Determine the (X, Y) coordinate at the center of the cell enclosing the given text.  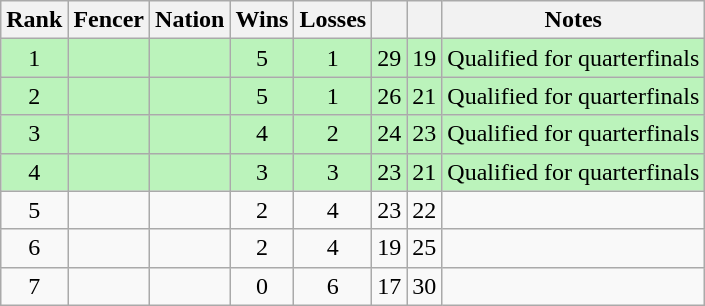
30 (424, 286)
7 (34, 286)
Nation (190, 20)
Rank (34, 20)
17 (390, 286)
Notes (574, 20)
22 (424, 210)
0 (262, 286)
26 (390, 96)
Wins (262, 20)
25 (424, 248)
Fencer (109, 20)
29 (390, 58)
Losses (333, 20)
24 (390, 134)
